Pinpoint the cell where the given text exists, returning its [X, Y] midpoint coordinate. 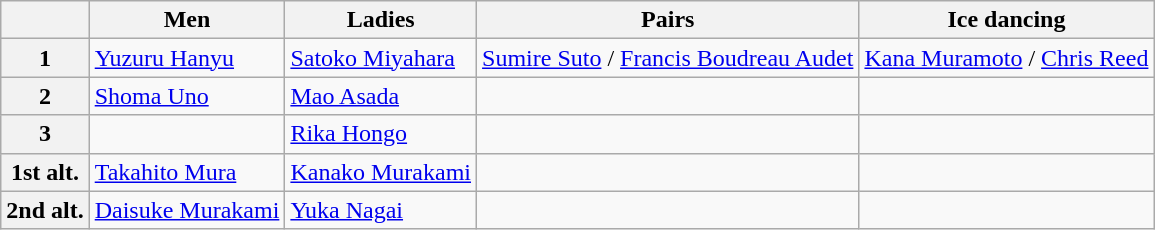
Kana Muramoto / Chris Reed [1006, 58]
Kanako Murakami [381, 172]
Daisuke Murakami [187, 210]
Men [187, 20]
3 [45, 134]
1 [45, 58]
Mao Asada [381, 96]
Pairs [668, 20]
Takahito Mura [187, 172]
Satoko Miyahara [381, 58]
2 [45, 96]
1st alt. [45, 172]
2nd alt. [45, 210]
Yuka Nagai [381, 210]
Rika Hongo [381, 134]
Shoma Uno [187, 96]
Sumire Suto / Francis Boudreau Audet [668, 58]
Yuzuru Hanyu [187, 58]
Ladies [381, 20]
Ice dancing [1006, 20]
